Scan for the cell matching the given text and deliver its (X, Y) coordinate at center. 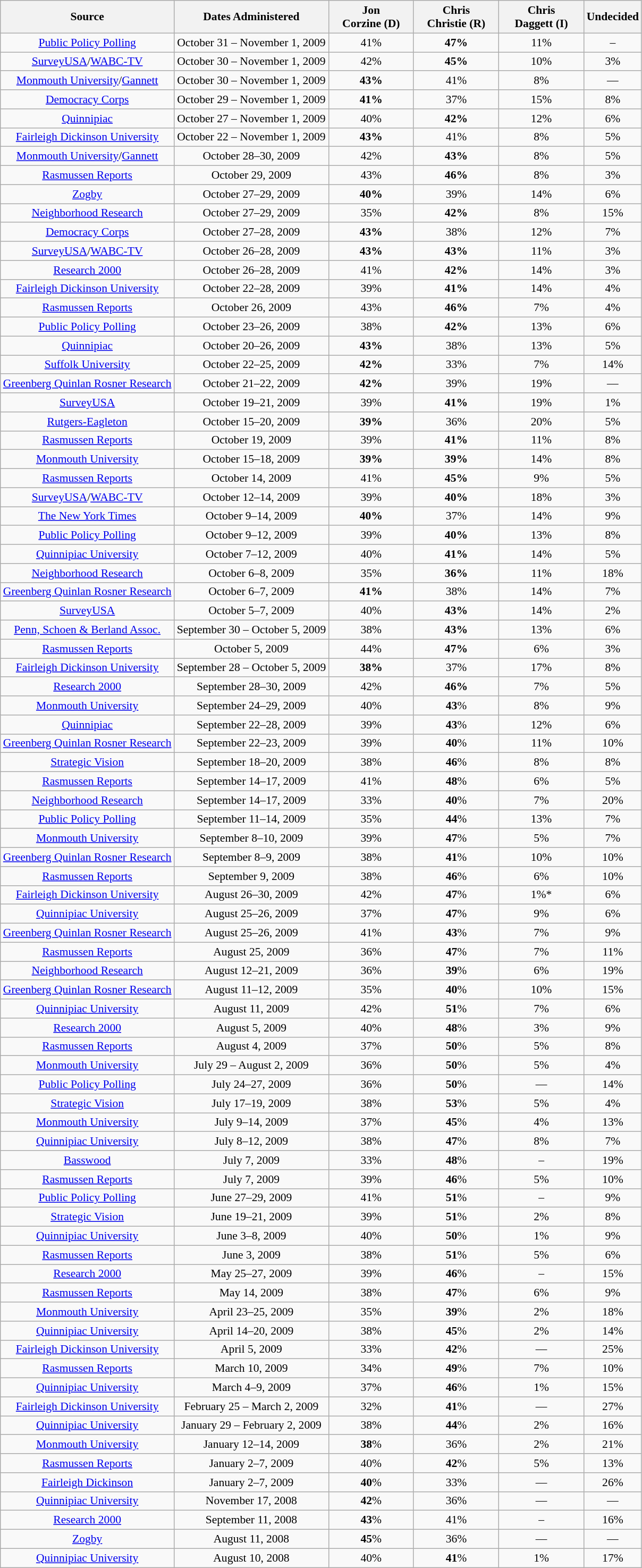
October 23–26, 2009 (252, 327)
September 8–10, 2009 (252, 838)
July 29 – August 2, 2009 (252, 1066)
September 18–20, 2009 (252, 762)
October 22 – November 1, 2009 (252, 137)
May 25–27, 2009 (252, 1274)
Suffolk University (87, 365)
October 6–7, 2009 (252, 592)
Penn, Schoen & Berland Assoc. (87, 630)
Basswood (87, 1160)
August 26–30, 2009 (252, 895)
Source (87, 17)
May 14, 2009 (252, 1293)
October 19–21, 2009 (252, 403)
Undecided (613, 17)
October 5, 2009 (252, 649)
August 25, 2009 (252, 952)
September 8–9, 2009 (252, 857)
October 12–14, 2009 (252, 497)
April 5, 2009 (252, 1349)
August 12–21, 2009 (252, 971)
October 29 – November 1, 2009 (252, 99)
September 9, 2009 (252, 876)
32% (371, 1406)
October 15–18, 2009 (252, 459)
March 10, 2009 (252, 1369)
April 23–25, 2009 (252, 1312)
October 9–14, 2009 (252, 516)
June 3–8, 2009 (252, 1236)
October 9–12, 2009 (252, 535)
November 17, 2008 (252, 1501)
January 12–14, 2009 (252, 1445)
July 9–14, 2009 (252, 1122)
October 6–8, 2009 (252, 573)
August 11, 2009 (252, 1009)
October 22–28, 2009 (252, 289)
September 11–14, 2009 (252, 819)
October 21–22, 2009 (252, 384)
March 4–9, 2009 (252, 1388)
September 24–29, 2009 (252, 706)
Rutgers-Eagleton (87, 422)
JonCorzine (D) (371, 17)
August 11, 2008 (252, 1539)
The New York Times (87, 516)
27% (613, 1406)
October 14, 2009 (252, 479)
September 22–23, 2009 (252, 743)
October 27–28, 2009 (252, 232)
February 25 – March 2, 2009 (252, 1406)
July 24–27, 2009 (252, 1085)
Fairleigh Dickinson (87, 1482)
April 14–20, 2009 (252, 1331)
August 5, 2009 (252, 1028)
21% (613, 1445)
October 22–25, 2009 (252, 365)
53% (456, 1103)
26% (613, 1482)
October 15–20, 2009 (252, 422)
August 11–12, 2009 (252, 990)
August 10, 2008 (252, 1558)
June 19–21, 2009 (252, 1217)
September 28 – October 5, 2009 (252, 668)
ChrisChristie (R) (456, 17)
34% (371, 1369)
June 27–29, 2009 (252, 1198)
October 19, 2009 (252, 440)
September 11, 2008 (252, 1520)
October 20–26, 2009 (252, 346)
July 17–19, 2009 (252, 1103)
October 27 – November 1, 2009 (252, 119)
ChrisDaggett (I) (542, 17)
1%* (542, 895)
October 7–12, 2009 (252, 554)
Dates Administered (252, 17)
September 30 – October 5, 2009 (252, 630)
October 29, 2009 (252, 175)
October 28–30, 2009 (252, 156)
49% (456, 1369)
25% (613, 1349)
October 5–7, 2009 (252, 611)
October 26, 2009 (252, 308)
January 29 – February 2, 2009 (252, 1426)
September 28–30, 2009 (252, 687)
August 4, 2009 (252, 1046)
June 3, 2009 (252, 1255)
October 31 – November 1, 2009 (252, 43)
September 22–28, 2009 (252, 725)
July 8–12, 2009 (252, 1142)
